Scan for the cell matching the given text and deliver its (x, y) coordinate at center. 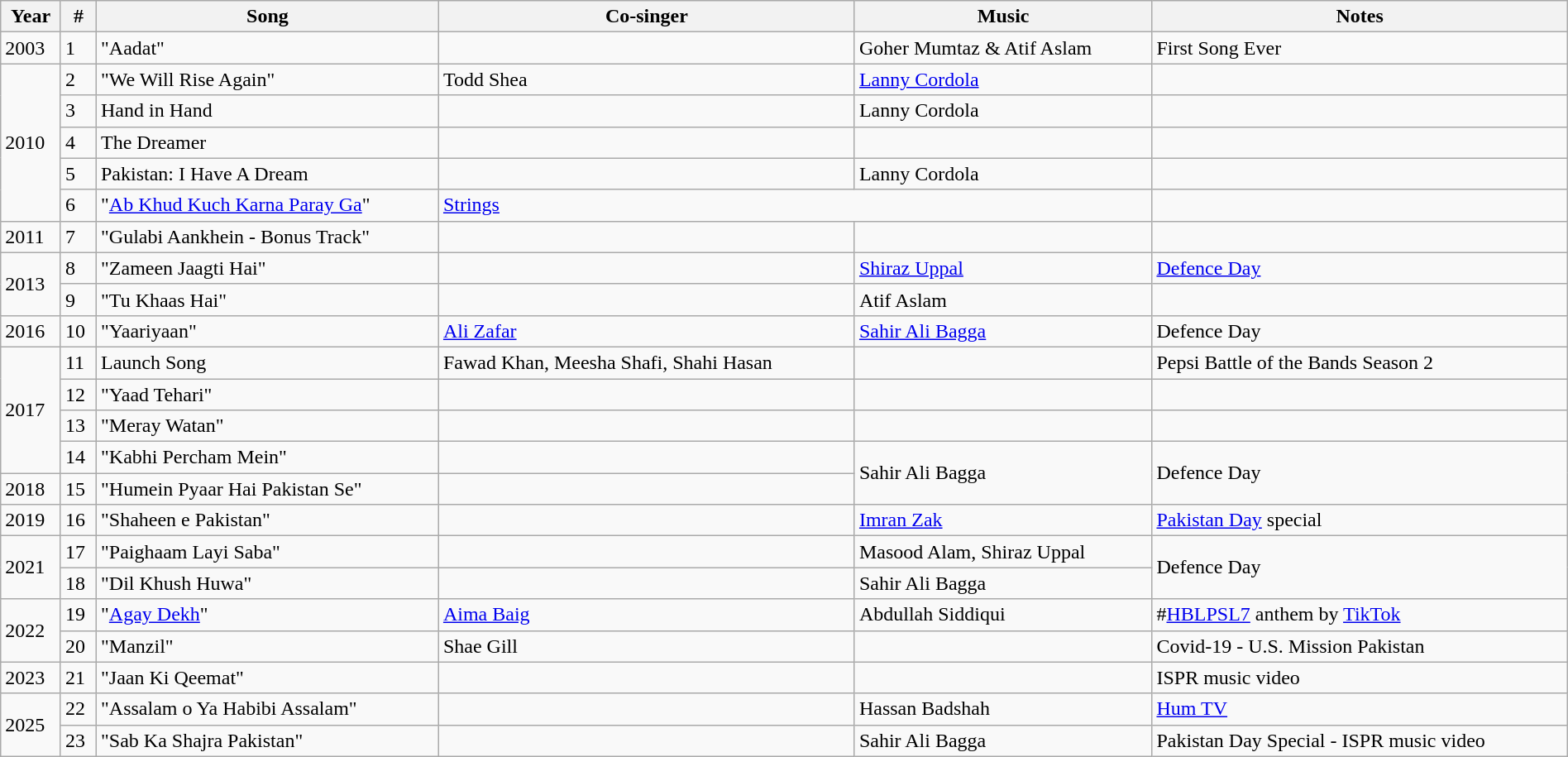
The Dreamer (267, 142)
Music (1003, 17)
2003 (31, 48)
2011 (31, 237)
15 (78, 489)
2022 (31, 630)
Song (267, 17)
7 (78, 237)
3 (78, 111)
"Jaan Ki Qeemat" (267, 678)
Shiraz Uppal (1003, 268)
Covid-19 - U.S. Mission Pakistan (1360, 646)
23 (78, 740)
#HBLPSL7 anthem by TikTok (1360, 615)
Abdullah Siddiqui (1003, 615)
Co-singer (647, 17)
Hassan Badshah (1003, 709)
Strings (796, 205)
22 (78, 709)
Masood Alam, Shiraz Uppal (1003, 552)
"Paighaam Layi Saba" (267, 552)
"Yaariyaan" (267, 331)
"Meray Watan" (267, 426)
Atif Aslam (1003, 299)
2 (78, 79)
"Dil Khush Huwa" (267, 583)
Notes (1360, 17)
Imran Zak (1003, 520)
17 (78, 552)
ISPR music video (1360, 678)
"Humein Pyaar Hai Pakistan Se" (267, 489)
5 (78, 174)
First Song Ever (1360, 48)
"Ab Khud Kuch Karna Paray Ga" (267, 205)
"Tu Khaas Hai" (267, 299)
Pakistan Day Special - ISPR music video (1360, 740)
4 (78, 142)
"Aadat" (267, 48)
21 (78, 678)
8 (78, 268)
Todd Shea (647, 79)
19 (78, 615)
18 (78, 583)
"Yaad Tehari" (267, 395)
16 (78, 520)
2016 (31, 331)
14 (78, 458)
13 (78, 426)
2013 (31, 284)
# (78, 17)
Hum TV (1360, 709)
Year (31, 17)
Aima Baig (647, 615)
Ali Zafar (647, 331)
20 (78, 646)
Pepsi Battle of the Bands Season 2 (1360, 362)
Goher Mumtaz & Atif Aslam (1003, 48)
9 (78, 299)
Pakistan: I Have A Dream (267, 174)
Pakistan Day special (1360, 520)
Launch Song (267, 362)
2023 (31, 678)
"Manzil" (267, 646)
12 (78, 395)
2018 (31, 489)
2025 (31, 725)
2010 (31, 142)
"Kabhi Percham Mein" (267, 458)
10 (78, 331)
Hand in Hand (267, 111)
"Zameen Jaagti Hai" (267, 268)
2019 (31, 520)
"Shaheen e Pakistan" (267, 520)
1 (78, 48)
11 (78, 362)
"We Will Rise Again" (267, 79)
Shae Gill (647, 646)
"Gulabi Aankhein - Bonus Track" (267, 237)
2017 (31, 410)
2021 (31, 568)
"Assalam o Ya Habibi Assalam" (267, 709)
Fawad Khan, Meesha Shafi, Shahi Hasan (647, 362)
"Agay Dekh" (267, 615)
"Sab Ka Shajra Pakistan" (267, 740)
6 (78, 205)
